Locate the cell with the specified text and output its [X, Y] center coordinate. 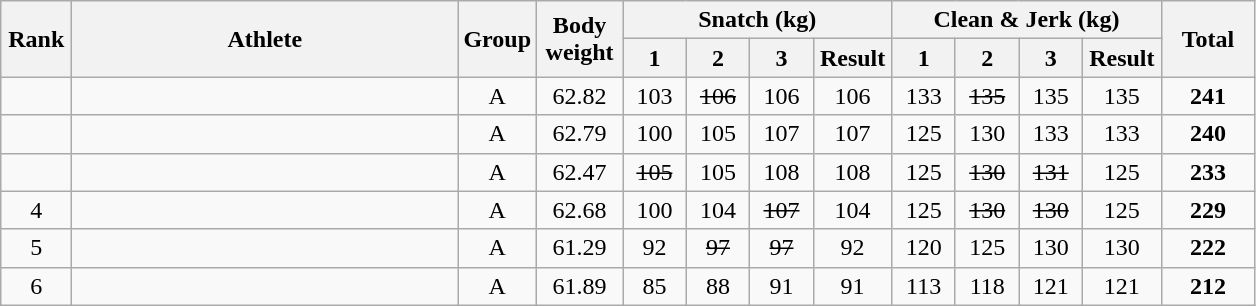
88 [718, 286]
62.47 [580, 172]
113 [924, 286]
5 [36, 248]
118 [987, 286]
62.68 [580, 210]
Athlete [265, 39]
85 [655, 286]
241 [1208, 96]
4 [36, 210]
Snatch (kg) [758, 20]
6 [36, 286]
212 [1208, 286]
233 [1208, 172]
222 [1208, 248]
61.89 [580, 286]
Body weight [580, 39]
Clean & Jerk (kg) [1026, 20]
62.82 [580, 96]
240 [1208, 134]
103 [655, 96]
229 [1208, 210]
131 [1051, 172]
Rank [36, 39]
62.79 [580, 134]
Total [1208, 39]
61.29 [580, 248]
Group [498, 39]
120 [924, 248]
